Capture the cell that displays the provided text and extract its (x, y) central coordinate. 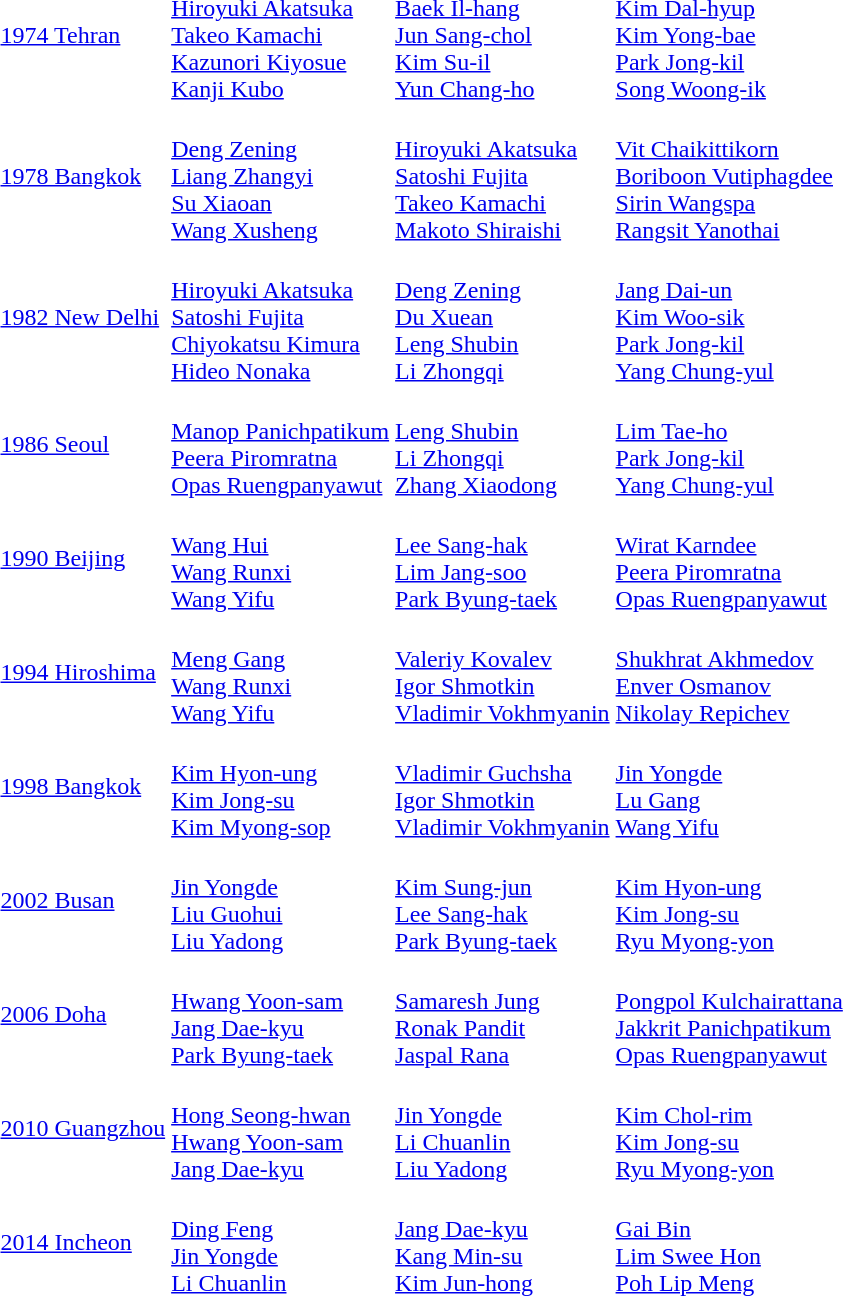
Vladimir GuchshaIgor ShmotkinVladimir Vokhmyanin (502, 786)
Leng ShubinLi ZhongqiZhang Xiaodong (502, 444)
Samaresh JungRonak PanditJaspal Rana (502, 1014)
Manop PanichpatikumPeera PiromratnaOpas Ruengpanyawut (280, 444)
Deng ZeningLiang ZhangyiSu XiaoanWang Xusheng (280, 176)
Hong Seong-hwanHwang Yoon-samJang Dae-kyu (280, 1128)
Kim Sung-junLee Sang-hakPark Byung-taek (502, 900)
Kim Hyon-ungKim Jong-suKim Myong-sop (280, 786)
Deng ZeningDu XueanLeng ShubinLi Zhongqi (502, 317)
Meng GangWang RunxiWang Yifu (280, 672)
Hwang Yoon-samJang Dae-kyuPark Byung-taek (280, 1014)
Wang HuiWang RunxiWang Yifu (280, 558)
Hiroyuki AkatsukaSatoshi FujitaTakeo KamachiMakoto Shiraishi (502, 176)
Jin YongdeLi ChuanlinLiu Yadong (502, 1128)
Valeriy KovalevIgor ShmotkinVladimir Vokhmyanin (502, 672)
Hiroyuki AkatsukaSatoshi FujitaChiyokatsu KimuraHideo Nonaka (280, 317)
Lee Sang-hakLim Jang-sooPark Byung-taek (502, 558)
Jin YongdeLiu GuohuiLiu Yadong (280, 900)
